Return the (X, Y) coordinate for the center point of the cell that contains the specified text.  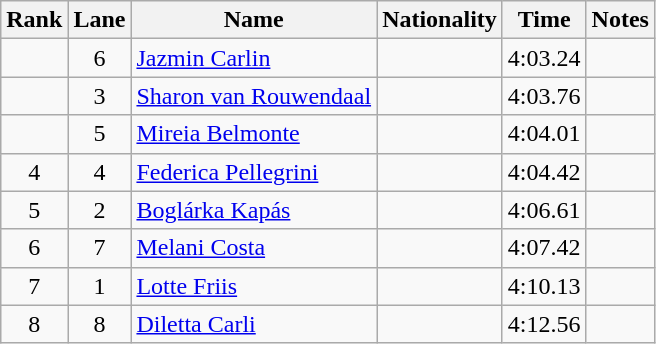
Jazmin Carlin (254, 58)
1 (100, 286)
Mireia Belmonte (254, 134)
4:04.42 (544, 172)
4:06.61 (544, 210)
Melani Costa (254, 248)
4:07.42 (544, 248)
4:12.56 (544, 324)
2 (100, 210)
Notes (620, 20)
4:03.24 (544, 58)
3 (100, 96)
Time (544, 20)
Lane (100, 20)
Rank (34, 20)
Federica Pellegrini (254, 172)
Name (254, 20)
Lotte Friis (254, 286)
Sharon van Rouwendaal (254, 96)
Boglárka Kapás (254, 210)
4:04.01 (544, 134)
4:03.76 (544, 96)
4:10.13 (544, 286)
Nationality (440, 20)
Diletta Carli (254, 324)
